Locate the cell with the specified text and output its (X, Y) center coordinate. 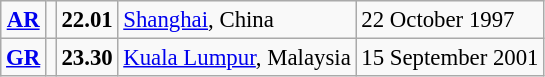
Shanghai, China (237, 20)
22 October 1997 (450, 20)
Kuala Lumpur, Malaysia (237, 58)
GR (24, 58)
23.30 (87, 58)
22.01 (87, 20)
15 September 2001 (450, 58)
AR (24, 20)
